Locate the cell with the specified text and output its (X, Y) center coordinate. 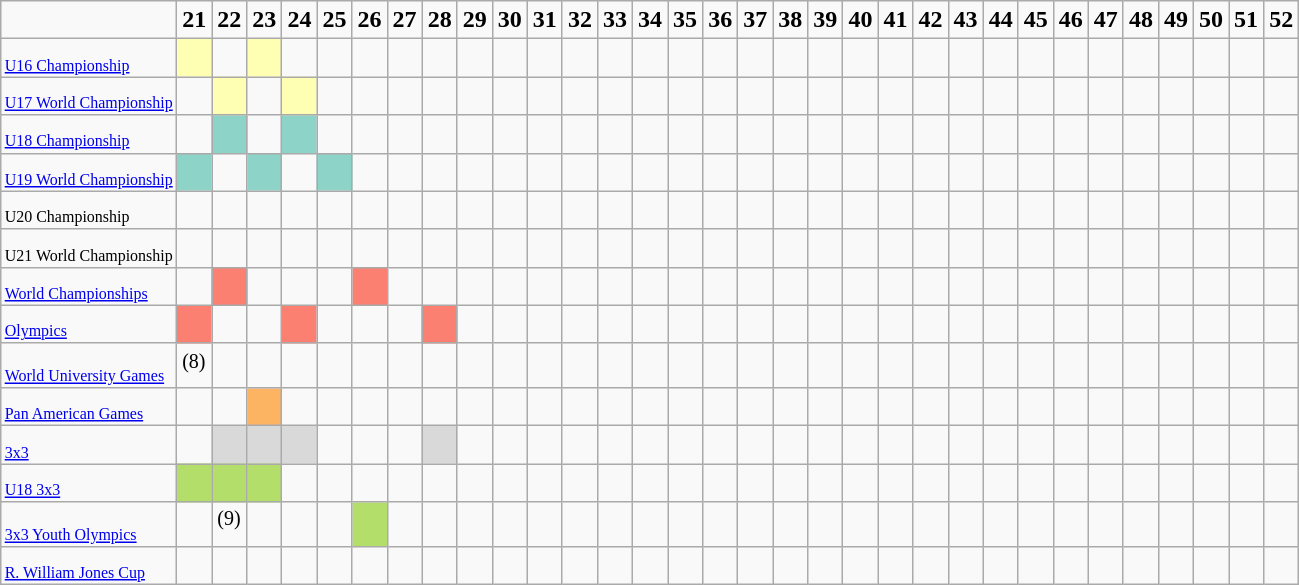
47 (1106, 20)
35 (686, 20)
23 (264, 20)
U20 Championship (89, 210)
3x3 (89, 445)
52 (1282, 20)
26 (370, 20)
U17 World Championship (89, 96)
48 (1140, 20)
32 (580, 20)
U19 World Championship (89, 172)
50 (1210, 20)
3x3 Youth Olympics (89, 524)
27 (404, 20)
U16 Championship (89, 58)
46 (1070, 20)
Olympics (89, 324)
40 (860, 20)
43 (966, 20)
49 (1176, 20)
44 (1000, 20)
45 (1036, 20)
36 (720, 20)
37 (756, 20)
22 (230, 20)
U21 World Championship (89, 248)
39 (826, 20)
42 (930, 20)
30 (510, 20)
World Championships (89, 286)
33 (614, 20)
(8) (194, 366)
World University Games (89, 366)
U18 Championship (89, 134)
38 (790, 20)
51 (1246, 20)
21 (194, 20)
24 (300, 20)
41 (896, 20)
R. William Jones Cup (89, 566)
(9) (230, 524)
U18 3x3 (89, 483)
29 (474, 20)
25 (334, 20)
28 (440, 20)
31 (544, 20)
34 (650, 20)
Pan American Games (89, 407)
